For the text-containing cell, return its midpoint in (x, y) coordinate format. 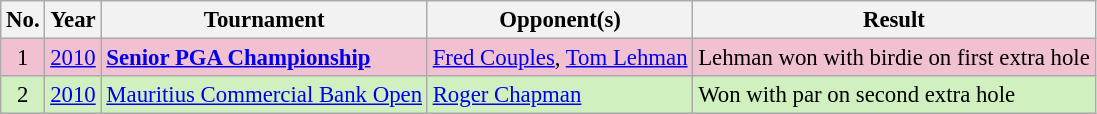
1 (23, 58)
Fred Couples, Tom Lehman (560, 58)
Mauritius Commercial Bank Open (264, 95)
Result (894, 20)
Opponent(s) (560, 20)
Roger Chapman (560, 95)
Senior PGA Championship (264, 58)
Lehman won with birdie on first extra hole (894, 58)
No. (23, 20)
Year (73, 20)
Won with par on second extra hole (894, 95)
2 (23, 95)
Tournament (264, 20)
